Provide the [X, Y] coordinate of the cell's center where the given text is located.  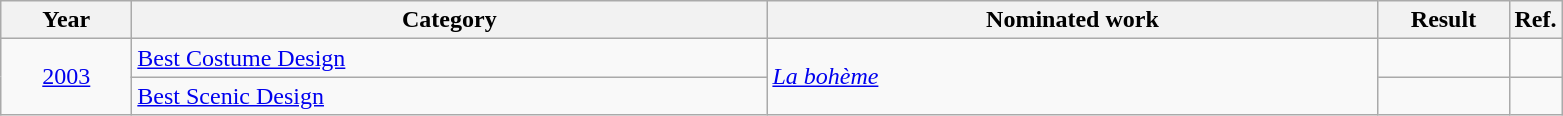
Best Costume Design [450, 58]
La bohème [1072, 77]
Result [1444, 20]
2003 [66, 77]
Category [450, 20]
Year [66, 20]
Nominated work [1072, 20]
Best Scenic Design [450, 96]
Ref. [1536, 20]
